Search for the cell housing the specified text and yield its [X, Y] center coordinate. 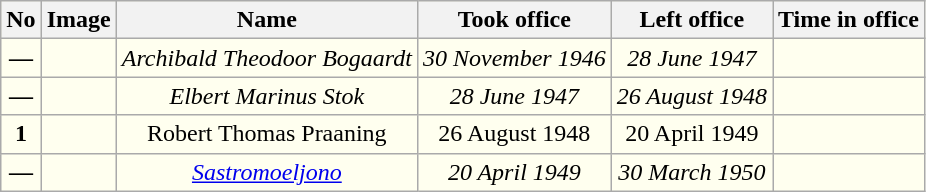
No [21, 20]
1 [21, 134]
Name [266, 20]
Archibald Theodoor Bogaardt [266, 58]
Elbert Marinus Stok [266, 96]
Sastromoeljono [266, 172]
Time in office [848, 20]
30 November 1946 [514, 58]
Robert Thomas Praaning [266, 134]
Image [78, 20]
Took office [514, 20]
Left office [692, 20]
30 March 1950 [692, 172]
